Find where the given text appears and provide that cell's center as [x, y] coordinate. 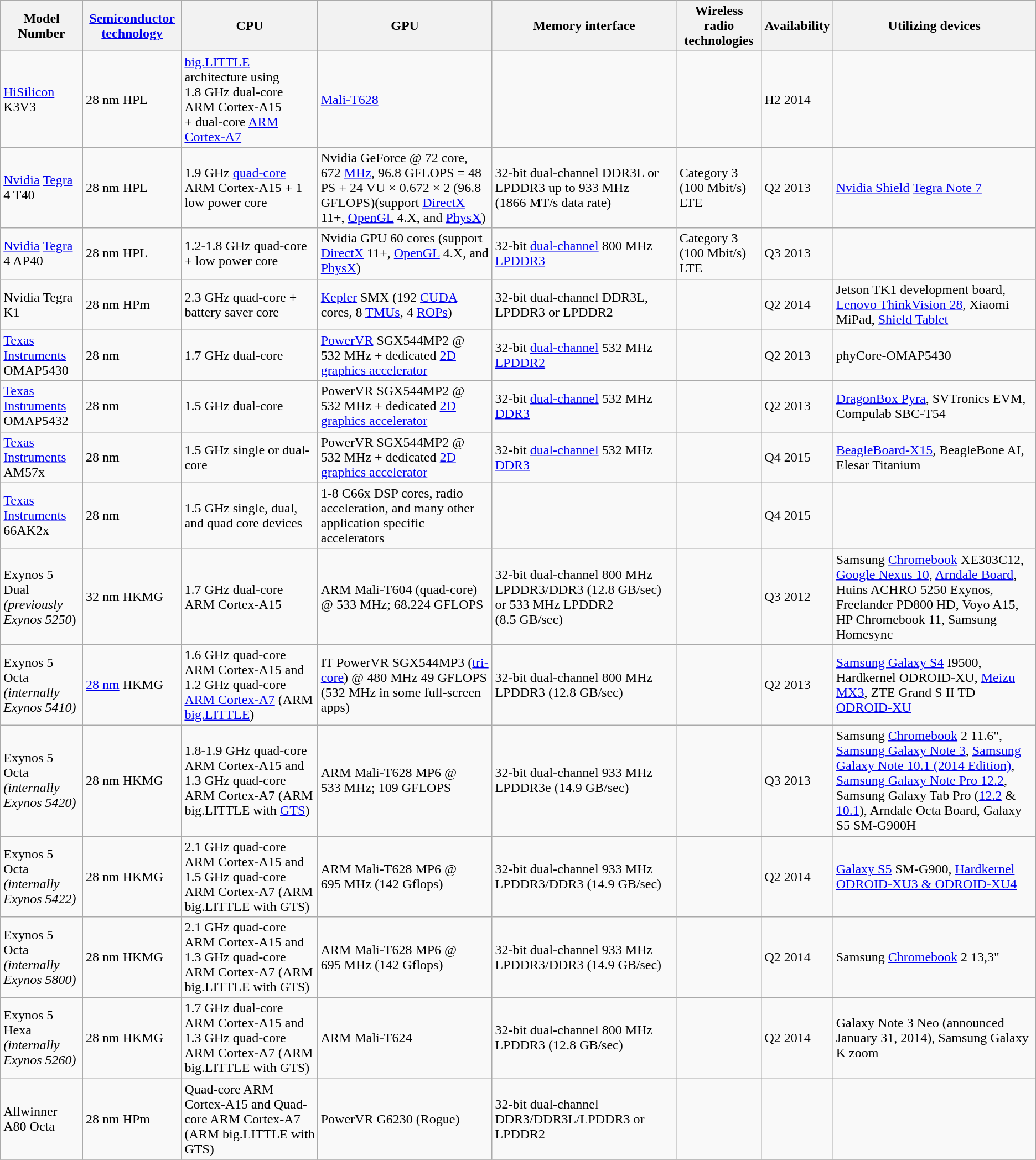
H2 2014 [797, 100]
DragonBox Pyra, SVTronics EVM, Compulab SBC-T54 [934, 406]
Quad-core ARM Cortex-A15 and Quad-core ARM Cortex-A7 (ARM big.LITTLE with GTS) [250, 1119]
2.1 GHz quad-core ARM Cortex-A15 and 1.3 GHz quad-core ARM Cortex-A7 (ARM big.LITTLE with GTS) [250, 957]
Nvidia GeForce @ 72 core, 672 MHz, 96.8 GFLOPS = 48 PS + 24 VU × 0.672 × 2 (96.8 GFLOPS)(support DirectX 11+, OpenGL 4.X, and PhysX) [405, 188]
big.LITTLE architecture using1.8 GHz dual-core ARM Cortex-A15+ dual-core ARM Cortex-A7 [250, 100]
32-bit dual-channel 800 MHz LPDDR3 [584, 253]
32-bit dual-channel 532 MHz LPDDR2 [584, 355]
Wireless radio technologies [719, 26]
32 nm HKMG [132, 597]
2.3 GHz quad-core + battery saver core [250, 304]
32-bit dual-channel DDR3/DDR3L/LPDDR3 or LPDDR2 [584, 1119]
Samsung Galaxy S4 I9500, Hardkernel ODROID-XU, Meizu MX3, ZTE Grand S II TD ODROID-XU [934, 685]
BeagleBoard-X15, BeagleBone AI, Elesar Titanium [934, 457]
1.7 GHz dual-core ARM Cortex-A15 [250, 597]
1.6 GHz quad-core ARM Cortex-A15 and 1.2 GHz quad-core ARM Cortex-A7 (ARM big.LITTLE) [250, 685]
Nvidia Tegra 4 AP40 [42, 253]
HiSilicon K3V3 [42, 100]
Exynos 5 Octa(internally Exynos 5800) [42, 957]
1.2-1.8 GHz quad-core + low power core [250, 253]
ARM Mali-T604 (quad-core) @ 533 MHz; 68.224 GFLOPS [405, 597]
Exynos 5 Octa(internally Exynos 5410) [42, 685]
Nvidia GPU 60 cores (support DirectX 11+, OpenGL 4.X, and PhysX) [405, 253]
Nvidia Shield Tegra Note 7 [934, 188]
Mali-T628 [405, 100]
Nvidia Tegra 4 T40 [42, 188]
Exynos 5 Octa(internally Exynos 5422) [42, 876]
Kepler SMX (192 CUDA cores, 8 TMUs, 4 ROPs) [405, 304]
2.1 GHz quad-core ARM Cortex-A15 and 1.5 GHz quad-core ARM Cortex-A7 (ARM big.LITTLE with GTS) [250, 876]
Galaxy Note 3 Neo (announced January 31, 2014), Samsung Galaxy K zoom [934, 1038]
Samsung Chromebook 2 13,3" [934, 957]
ARM Mali-T624 [405, 1038]
Semiconductor technology [132, 26]
Texas Instruments 66AK2x [42, 516]
1.5 GHz dual-core [250, 406]
1.5 GHz single or dual-core [250, 457]
32-bit dual-channel DDR3L or LPDDR3 up to 933 MHz (1866 MT/s data rate) [584, 188]
Jetson TK1 development board, Lenovo ThinkVision 28, Xiaomi MiPad, Shield Tablet [934, 304]
1-8 C66x DSP cores, radio acceleration, and many other application specific accelerators [405, 516]
Utilizing devices [934, 26]
Model Number [42, 26]
Allwinner A80 Octa [42, 1119]
Q3 2012 [797, 597]
CPU [250, 26]
PowerVR G6230 (Rogue) [405, 1119]
Texas Instruments OMAP5432 [42, 406]
1.8-1.9 GHz quad-core ARM Cortex-A15 and 1.3 GHz quad-core ARM Cortex-A7 (ARM big.LITTLE with GTS) [250, 780]
Exynos 5 Hexa(internally Exynos 5260) [42, 1038]
32-bit dual-channel 933 MHz LPDDR3e (14.9 GB/sec) [584, 780]
1.7 GHz dual-core ARM Cortex-A15 and 1.3 GHz quad-core ARM Cortex-A7 (ARM big.LITTLE with GTS) [250, 1038]
Galaxy S5 SM-G900, Hardkernel ODROID-XU3 & ODROID-XU4 [934, 876]
Exynos 5 Dual(previously Exynos 5250) [42, 597]
IT PowerVR SGX544MP3 (tri-core) @ 480 MHz 49 GFLOPS (532 MHz in some full-screen apps) [405, 685]
1.5 GHz single, dual, and quad core devices [250, 516]
Texas Instruments AM57x [42, 457]
GPU [405, 26]
ARM Mali-T628 MP6 @ 533 MHz; 109 GFLOPS [405, 780]
32-bit dual-channel 800 MHz LPDDR3/DDR3 (12.8 GB/sec) or 533 MHz LPDDR2 (8.5 GB/sec) [584, 597]
Nvidia Tegra K1 [42, 304]
1.7 GHz dual-core [250, 355]
32-bit dual-channel DDR3L, LPDDR3 or LPDDR2 [584, 304]
Availability [797, 26]
Texas Instruments OMAP5430 [42, 355]
1.9 GHz quad-core ARM Cortex-A15 + 1 low power core [250, 188]
Memory interface [584, 26]
Exynos 5 Octa(internally Exynos 5420) [42, 780]
phyCore-OMAP5430 [934, 355]
